Provide the [x, y] coordinate of the cell's center where the given text is located.  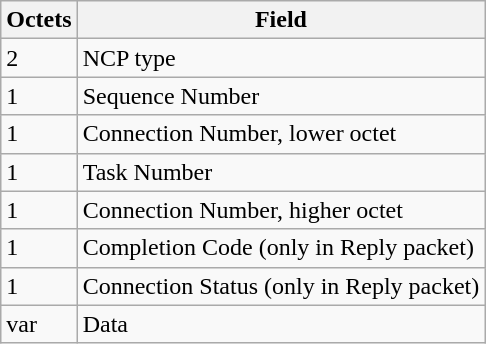
Connection Number, higher octet [281, 210]
Sequence Number [281, 96]
Connection Number, lower octet [281, 134]
var [39, 324]
NCP type [281, 58]
Completion Code (only in Reply packet) [281, 248]
Octets [39, 20]
Connection Status (only in Reply packet) [281, 286]
2 [39, 58]
Task Number [281, 172]
Field [281, 20]
Data [281, 324]
